Locate the cell with the specified text and output its [X, Y] center coordinate. 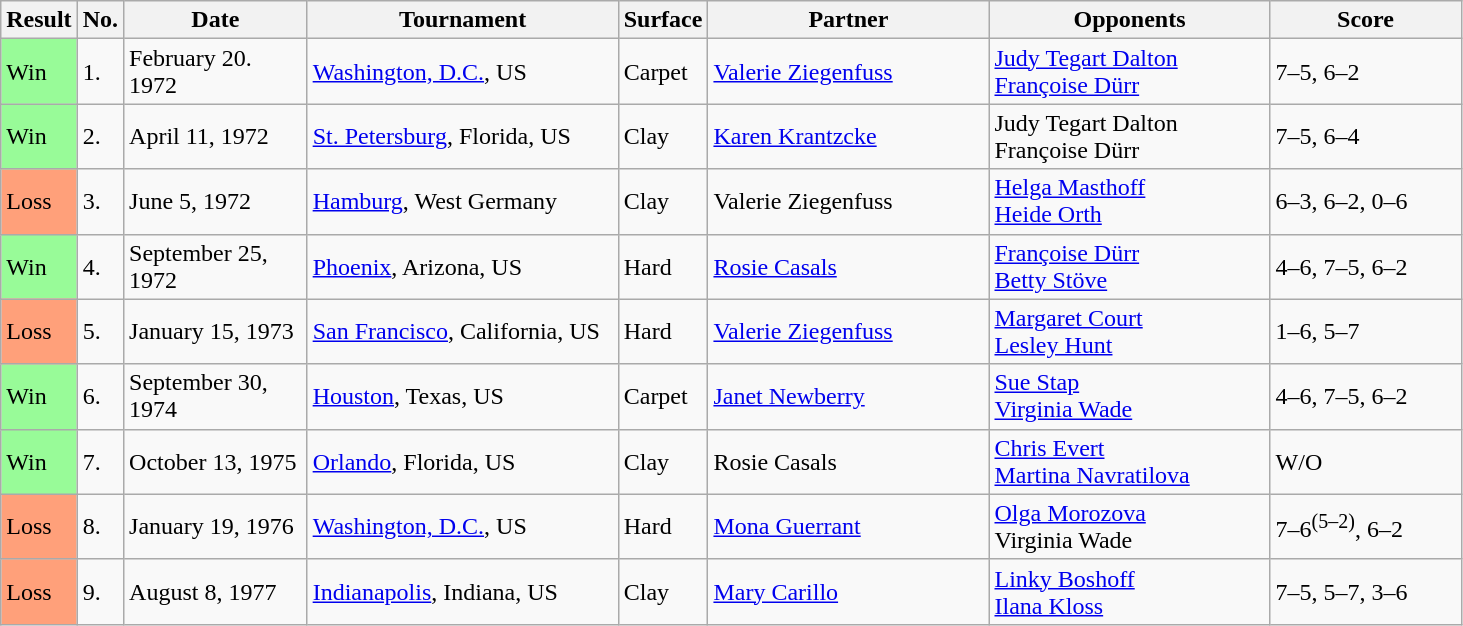
Houston, Texas, US [462, 396]
September 25, 1972 [216, 266]
Sue Stap Virginia Wade [1130, 396]
Chris Evert Martina Navratilova [1130, 462]
Result [39, 20]
Partner [848, 20]
Surface [663, 20]
Mary Carillo [848, 592]
7. [100, 462]
Indianapolis, Indiana, US [462, 592]
Olga Morozova Virginia Wade [1130, 526]
7–5, 5–7, 3–6 [1366, 592]
4. [100, 266]
Date [216, 20]
Orlando, Florida, US [462, 462]
Opponents [1130, 20]
January 19, 1976 [216, 526]
Françoise Dürr Betty Stöve [1130, 266]
St. Petersburg, Florida, US [462, 136]
January 15, 1973 [216, 332]
Score [1366, 20]
9. [100, 592]
7–6(5–2), 6–2 [1366, 526]
October 13, 1975 [216, 462]
Phoenix, Arizona, US [462, 266]
Helga Masthoff Heide Orth [1130, 202]
Karen Krantzcke [848, 136]
7–5, 6–4 [1366, 136]
Tournament [462, 20]
Linky Boshoff Ilana Kloss [1130, 592]
6. [100, 396]
Margaret Court Lesley Hunt [1130, 332]
7–5, 6–2 [1366, 72]
No. [100, 20]
2. [100, 136]
6–3, 6–2, 0–6 [1366, 202]
Mona Guerrant [848, 526]
5. [100, 332]
September 30, 1974 [216, 396]
June 5, 1972 [216, 202]
April 11, 1972 [216, 136]
1–6, 5–7 [1366, 332]
San Francisco, California, US [462, 332]
1. [100, 72]
8. [100, 526]
W/O [1366, 462]
August 8, 1977 [216, 592]
February 20. 1972 [216, 72]
Hamburg, West Germany [462, 202]
3. [100, 202]
Janet Newberry [848, 396]
